Search for the cell housing the specified text and yield its [x, y] center coordinate. 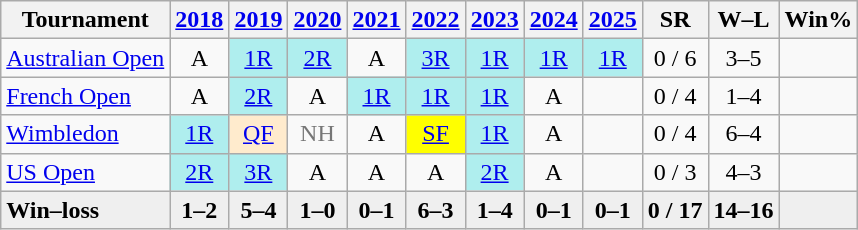
2025 [612, 20]
2020 [318, 20]
SF [436, 134]
5–4 [258, 210]
2021 [376, 20]
2019 [258, 20]
Wimbledon [86, 134]
2023 [494, 20]
Australian Open [86, 58]
2024 [554, 20]
US Open [86, 172]
6–3 [436, 210]
3–5 [744, 58]
0 / 3 [675, 172]
0 / 6 [675, 58]
6–4 [744, 134]
1–2 [200, 210]
SR [675, 20]
0 / 17 [675, 210]
Win–loss [86, 210]
2018 [200, 20]
NH [318, 134]
4–3 [744, 172]
W–L [744, 20]
QF [258, 134]
French Open [86, 96]
1–0 [318, 210]
Win% [818, 20]
14–16 [744, 210]
2022 [436, 20]
Tournament [86, 20]
